Search for the cell housing the specified text and yield its (X, Y) center coordinate. 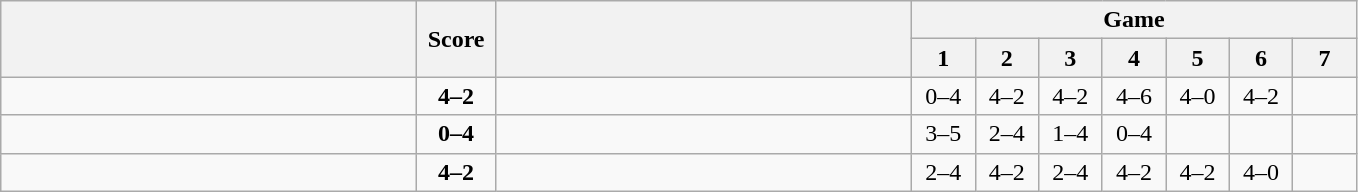
7 (1325, 58)
3 (1071, 58)
2 (1007, 58)
Game (1134, 20)
Score (456, 39)
6 (1261, 58)
1–4 (1071, 134)
1 (943, 58)
4–6 (1134, 96)
3–5 (943, 134)
5 (1198, 58)
4 (1134, 58)
